Capture the cell that displays the provided text and extract its [X, Y] central coordinate. 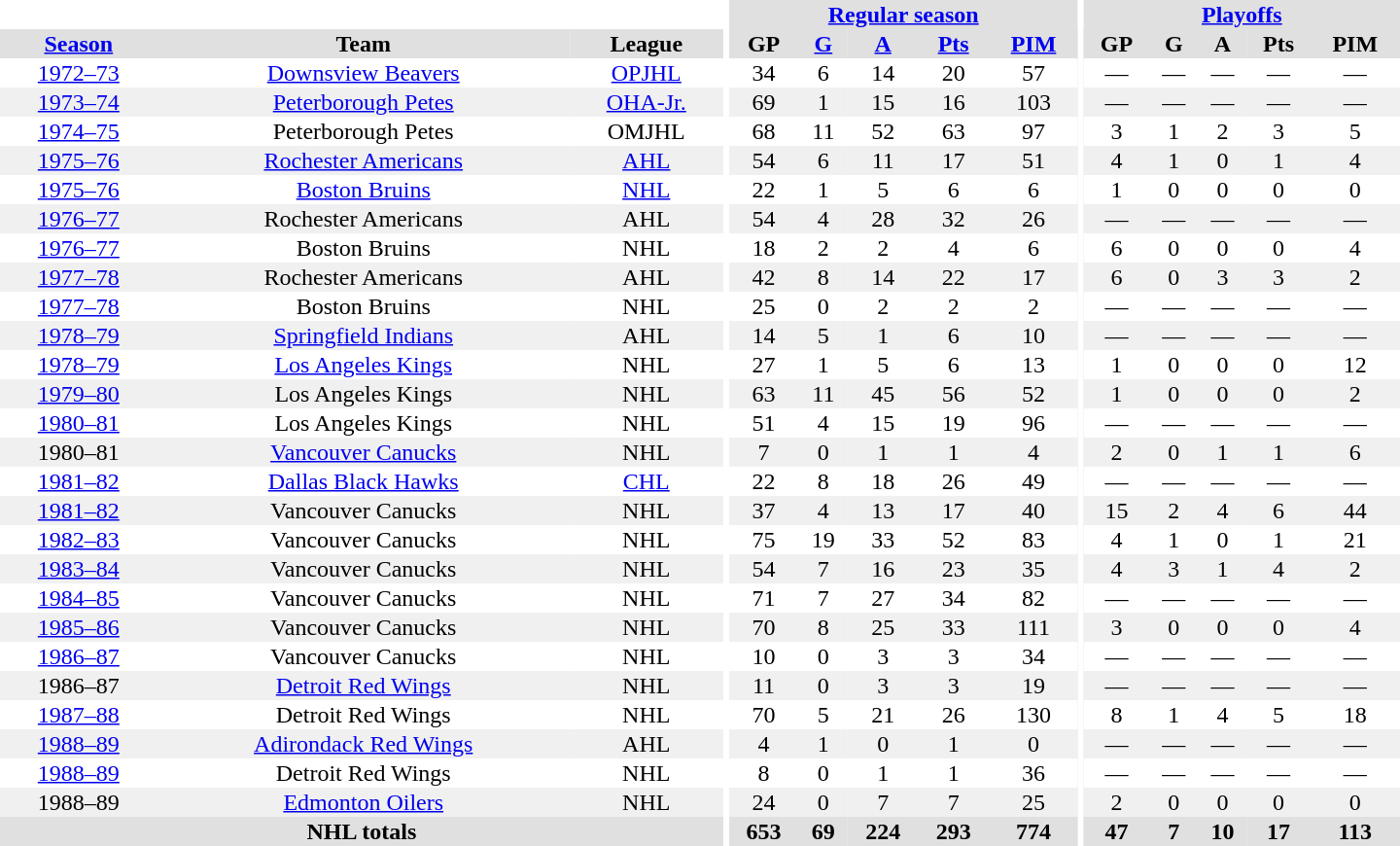
Adirondack Red Wings [364, 744]
32 [953, 219]
1982–83 [79, 540]
42 [763, 277]
28 [883, 219]
League [647, 44]
224 [883, 831]
113 [1355, 831]
CHL [647, 481]
1979–80 [79, 394]
653 [763, 831]
1973–74 [79, 102]
68 [763, 131]
Dallas Black Hawks [364, 481]
111 [1033, 627]
OMJHL [647, 131]
56 [953, 394]
24 [763, 802]
1985–86 [79, 627]
40 [1033, 511]
45 [883, 394]
75 [763, 540]
Edmonton Oilers [364, 802]
44 [1355, 511]
23 [953, 569]
37 [763, 511]
OPJHL [647, 73]
Playoffs [1242, 15]
82 [1033, 598]
OHA-Jr. [647, 102]
1972–73 [79, 73]
47 [1117, 831]
12 [1355, 365]
Downsview Beavers [364, 73]
97 [1033, 131]
774 [1033, 831]
1974–75 [79, 131]
57 [1033, 73]
1987–88 [79, 715]
71 [763, 598]
Team [364, 44]
Regular season [903, 15]
83 [1033, 540]
Springfield Indians [364, 335]
Season [79, 44]
NHL totals [362, 831]
1984–85 [79, 598]
36 [1033, 773]
1983–84 [79, 569]
130 [1033, 715]
49 [1033, 481]
20 [953, 73]
293 [953, 831]
103 [1033, 102]
35 [1033, 569]
96 [1033, 423]
